Extract the (x, y) coordinate from the center of the cell holding the provided text.  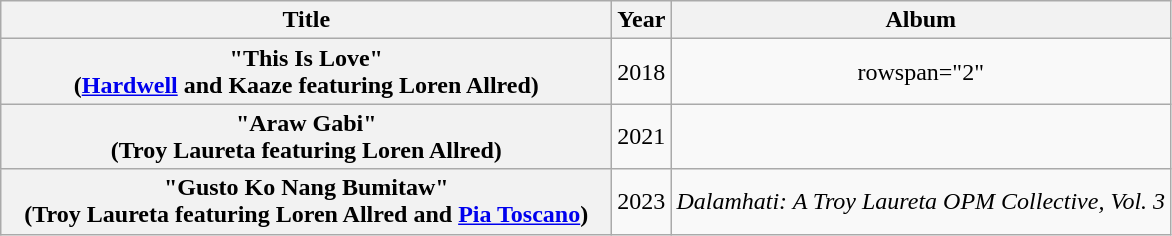
2018 (642, 72)
Album (921, 20)
"This Is Love"(Hardwell and Kaaze featuring Loren Allred) (306, 72)
rowspan="2" (921, 72)
2021 (642, 136)
"Gusto Ko Nang Bumitaw"(Troy Laureta featuring Loren Allred and Pia Toscano) (306, 202)
Year (642, 20)
Dalamhati: A Troy Laureta OPM Collective, Vol. 3 (921, 202)
Title (306, 20)
"Araw Gabi"(Troy Laureta featuring Loren Allred) (306, 136)
2023 (642, 202)
